Extract the [X, Y] coordinate from the center of the cell holding the provided text.  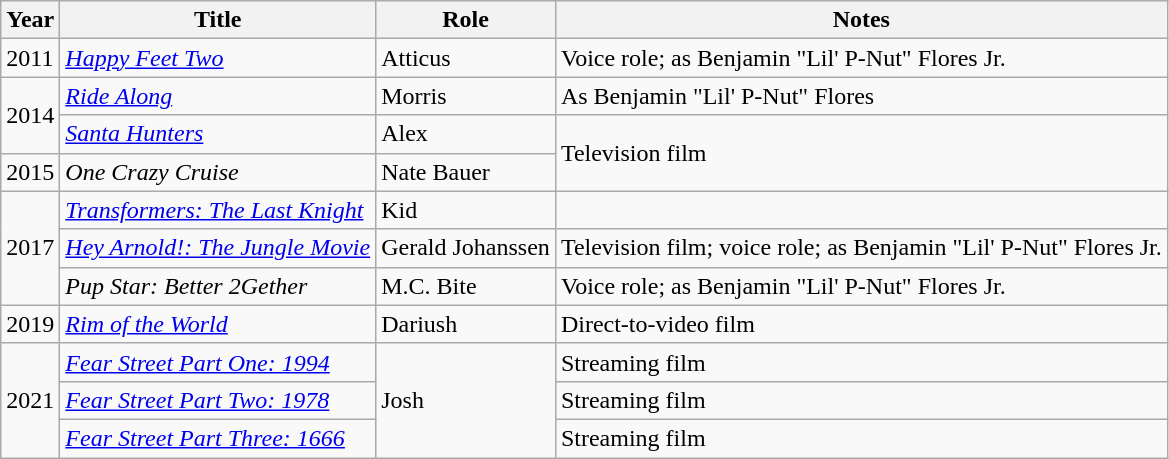
M.C. Bite [466, 286]
Atticus [466, 58]
Fear Street Part One: 1994 [218, 362]
Hey Arnold!: The Jungle Movie [218, 248]
Pup Star: Better 2Gether [218, 286]
2017 [30, 248]
Ride Along [218, 96]
As Benjamin "Lil' P-Nut" Flores [861, 96]
Santa Hunters [218, 134]
Kid [466, 210]
2015 [30, 172]
Rim of the World [218, 324]
Nate Bauer [466, 172]
Alex [466, 134]
Transformers: The Last Knight [218, 210]
2014 [30, 115]
Gerald Johanssen [466, 248]
Television film [861, 153]
2019 [30, 324]
2011 [30, 58]
Josh [466, 400]
Year [30, 20]
Fear Street Part Two: 1978 [218, 400]
Fear Street Part Three: 1666 [218, 438]
Dariush [466, 324]
2021 [30, 400]
Morris [466, 96]
Notes [861, 20]
Direct-to-video film [861, 324]
Role [466, 20]
Television film; voice role; as Benjamin "Lil' P-Nut" Flores Jr. [861, 248]
Title [218, 20]
One Crazy Cruise [218, 172]
Happy Feet Two [218, 58]
